Determine the (x, y) coordinate at the center of the cell enclosing the given text.  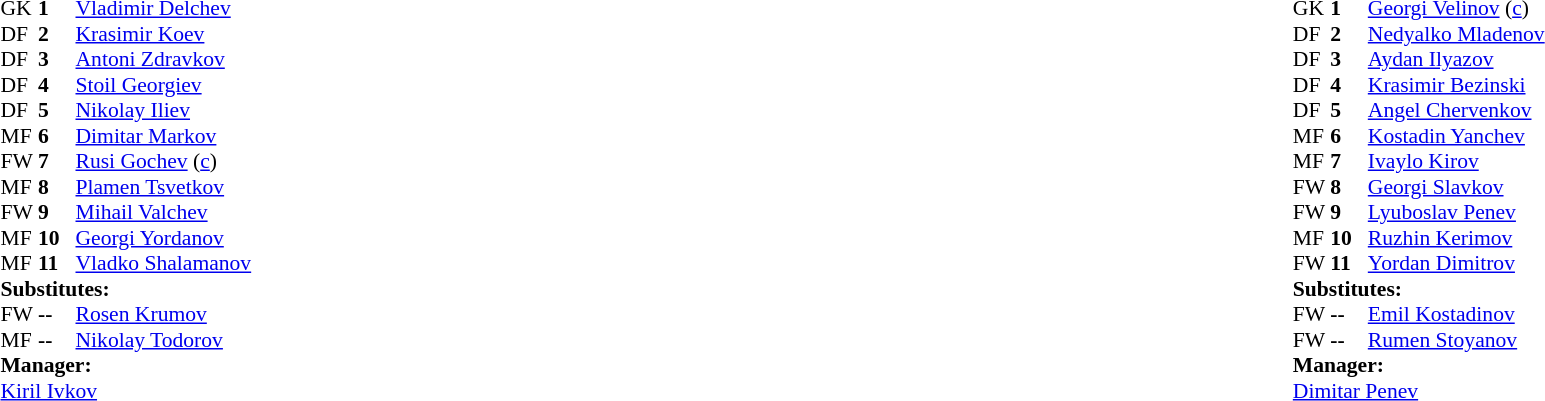
Lyuboslav Penev (1456, 213)
Vladko Shalamanov (164, 263)
Plamen Tsvetkov (164, 187)
Mihail Valchev (164, 213)
Rusi Gochev (c) (164, 161)
Antoni Zdravkov (164, 59)
Yordan Dimitrov (1456, 263)
Georgi Slavkov (1456, 187)
Ruzhin Kerimov (1456, 238)
Georgi Yordanov (164, 238)
Kostadin Yanchev (1456, 136)
Rumen Stoyanov (1456, 340)
Angel Chervenkov (1456, 111)
Dimitar Markov (164, 136)
Stoil Georgiev (164, 85)
Ivaylo Kirov (1456, 161)
Krasimir Bezinski (1456, 85)
Nikolay Todorov (164, 340)
Rosen Krumov (164, 315)
Aydan Ilyazov (1456, 59)
Nedyalko Mladenov (1456, 34)
Emil Kostadinov (1456, 315)
Nikolay Iliev (164, 111)
Krasimir Koev (164, 34)
